Detect which cell encompasses the target text, then output its (x, y) center coordinate. 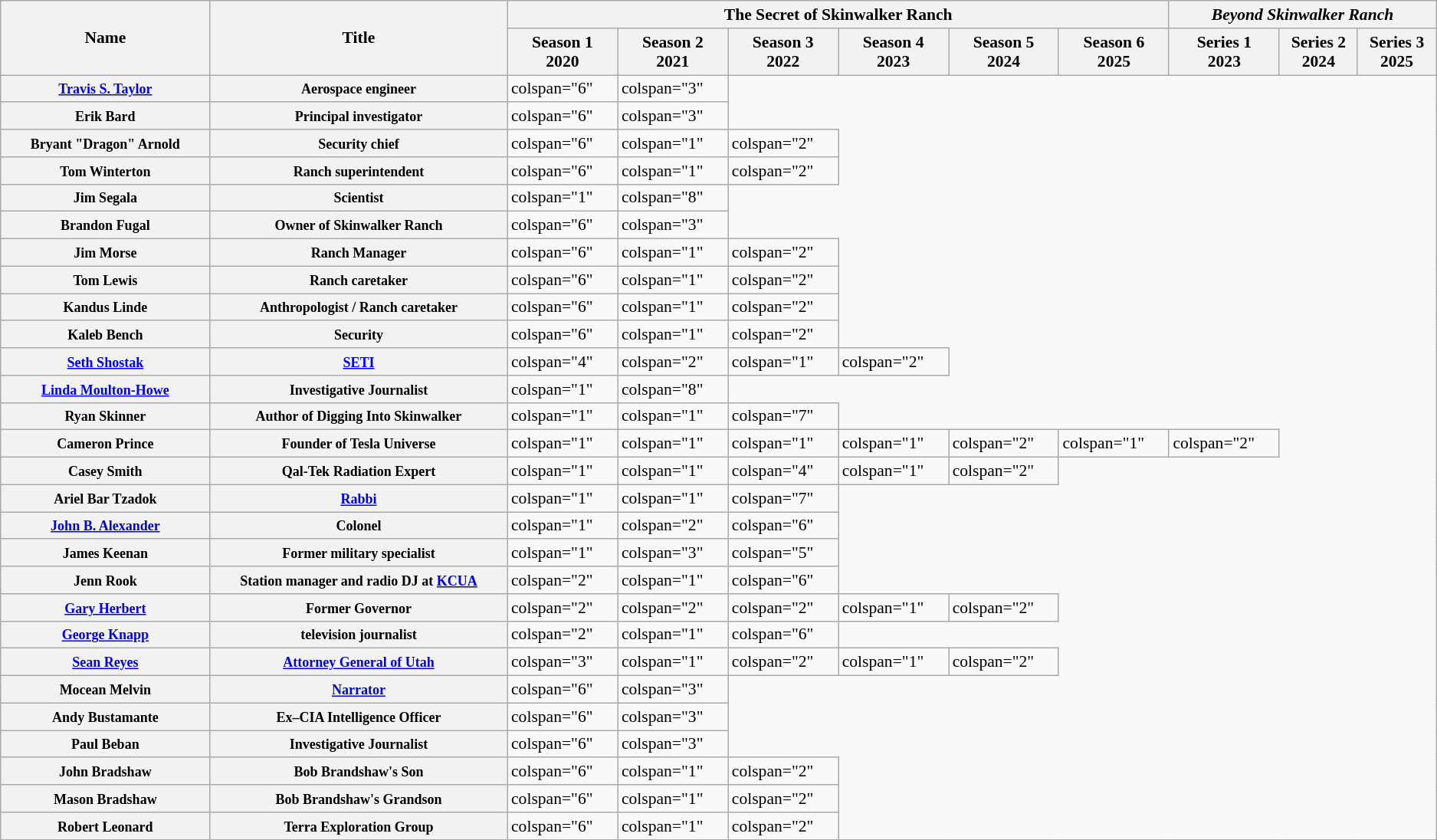
Narrator (359, 690)
colspan="5" (783, 553)
George Knapp (106, 635)
Travis S. Taylor (106, 89)
Brandon Fugal (106, 225)
Robert Leonard (106, 826)
Mason Bradshaw (106, 799)
Bob Brandshaw's Son (359, 772)
Ryan Skinner (106, 416)
Series 3 2025 (1396, 52)
Kandus Linde (106, 307)
Casey Smith (106, 471)
Jim Segala (106, 198)
Security chief (359, 143)
Season 6 2025 (1114, 52)
Linda Moulton-Howe (106, 389)
Ranch Manager (359, 253)
Mocean Melvin (106, 690)
Tom Winterton (106, 171)
Season 5 2024 (1004, 52)
Principal investigator (359, 116)
Jim Morse (106, 253)
Cameron Prince (106, 444)
Season 3 2022 (783, 52)
Former Governor (359, 608)
Name (106, 38)
The Secret of Skinwalker Ranch (838, 15)
Jenn Rook (106, 580)
Qal-Tek Radiation Expert (359, 471)
Andy Bustamante (106, 717)
Owner of Skinwalker Ranch (359, 225)
Former military specialist (359, 553)
Ranch superintendent (359, 171)
Ariel Bar Tzadok (106, 498)
John B. Alexander (106, 526)
Tom Lewis (106, 280)
Anthropologist / Ranch caretaker (359, 307)
Sean Reyes (106, 662)
television journalist (359, 635)
Kaleb Bench (106, 335)
Series 1 2023 (1224, 52)
Terra Exploration Group (359, 826)
Season 1 2020 (563, 52)
Scientist (359, 198)
Station manager and radio DJ at KCUA (359, 580)
Season 2 2021 (673, 52)
Rabbi (359, 498)
Seth Shostak (106, 362)
Security (359, 335)
Aerospace engineer (359, 89)
Founder of Tesla Universe (359, 444)
James Keenan (106, 553)
Ex–CIA Intelligence Officer (359, 717)
Season 4 2023 (894, 52)
Bryant "Dragon" Arnold (106, 143)
Title (359, 38)
Colonel (359, 526)
Bob Brandshaw's Grandson (359, 799)
Attorney General of Utah (359, 662)
Author of Digging Into Skinwalker (359, 416)
Series 2 2024 (1318, 52)
SETI (359, 362)
Ranch caretaker (359, 280)
Gary Herbert (106, 608)
John Bradshaw (106, 772)
Beyond Skinwalker Ranch (1302, 15)
Paul Beban (106, 744)
Erik Bard (106, 116)
